Scan for the cell matching the given text and deliver its (X, Y) coordinate at center. 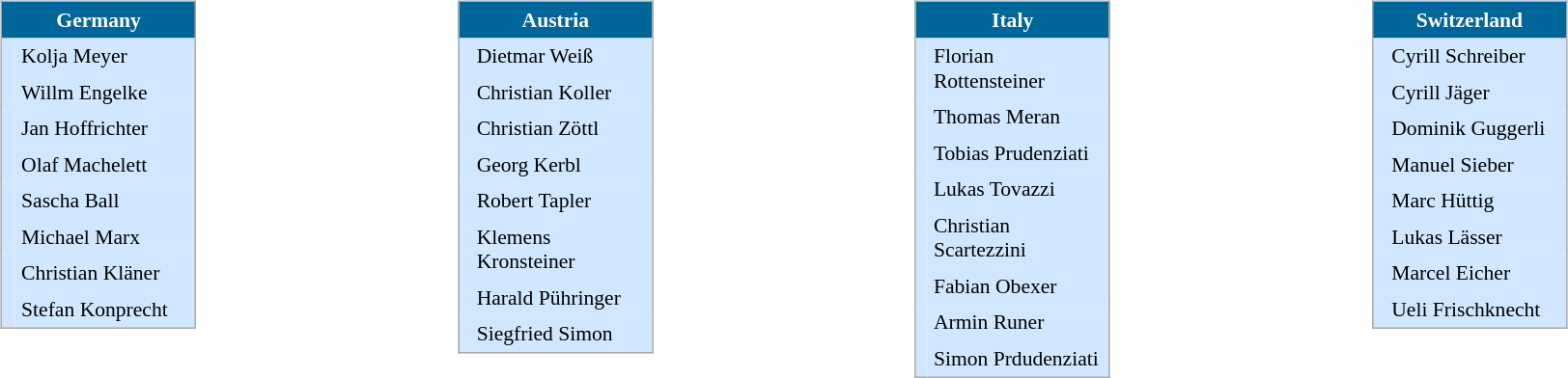
Harald Pühringer (562, 298)
Christian Koller (562, 93)
Marc Hüttig (1475, 202)
Dietmar Weiß (562, 57)
Stefan Konprecht (106, 310)
Cyrill Jäger (1475, 93)
Sascha Ball (106, 202)
Robert Tapler (562, 202)
Dominik Guggerli (1475, 128)
Christian Zöttl (562, 128)
Christian Kläner (106, 273)
Armin Runer (1019, 323)
Christian Scartezzini (1019, 237)
Germany (98, 19)
Simon Prdudenziati (1019, 359)
Georg Kerbl (562, 165)
Manuel Sieber (1475, 165)
Austria (556, 19)
Lukas Tovazzi (1019, 190)
Thomas Meran (1019, 117)
Jan Hoffrichter (106, 128)
Italy (1012, 19)
Fabian Obexer (1019, 286)
Siegfried Simon (562, 335)
Michael Marx (106, 237)
Cyrill Schreiber (1475, 57)
Olaf Machelett (106, 165)
Klemens Kronsteiner (562, 249)
Florian Rottensteiner (1019, 69)
Willm Engelke (106, 93)
Ueli Frischknecht (1475, 310)
Tobias Prudenziati (1019, 153)
Kolja Meyer (106, 57)
Switzerland (1470, 19)
Marcel Eicher (1475, 273)
Lukas Lässer (1475, 237)
